Capture the cell that displays the provided text and extract its [x, y] central coordinate. 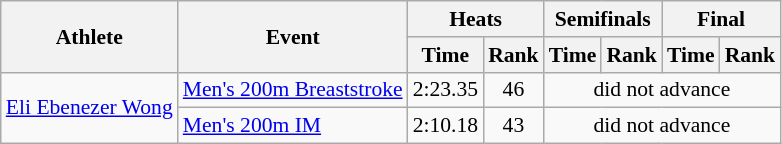
2:23.35 [446, 90]
Men's 200m IM [293, 126]
Heats [476, 19]
46 [514, 90]
Men's 200m Breaststroke [293, 90]
Athlete [90, 36]
43 [514, 126]
Eli Ebenezer Wong [90, 108]
Final [721, 19]
Event [293, 36]
Semifinals [603, 19]
2:10.18 [446, 126]
